Output the [x, y] coordinate of the center of the cell containing the given text.  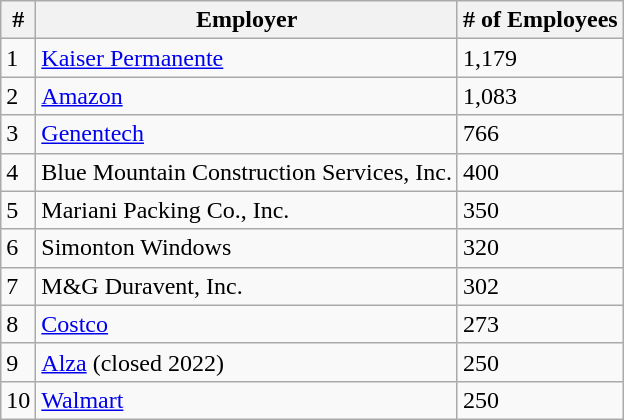
Costco [247, 324]
# [18, 20]
1 [18, 58]
9 [18, 362]
2 [18, 96]
1,083 [540, 96]
Mariani Packing Co., Inc. [247, 210]
Amazon [247, 96]
350 [540, 210]
5 [18, 210]
Genentech [247, 134]
Kaiser Permanente [247, 58]
Blue Mountain Construction Services, Inc. [247, 172]
Walmart [247, 400]
Employer [247, 20]
3 [18, 134]
6 [18, 248]
320 [540, 248]
Alza (closed 2022) [247, 362]
Simonton Windows [247, 248]
10 [18, 400]
# of Employees [540, 20]
7 [18, 286]
273 [540, 324]
4 [18, 172]
M&G Duravent, Inc. [247, 286]
1,179 [540, 58]
766 [540, 134]
400 [540, 172]
8 [18, 324]
302 [540, 286]
